Locate the cell with the specified text and output its (X, Y) center coordinate. 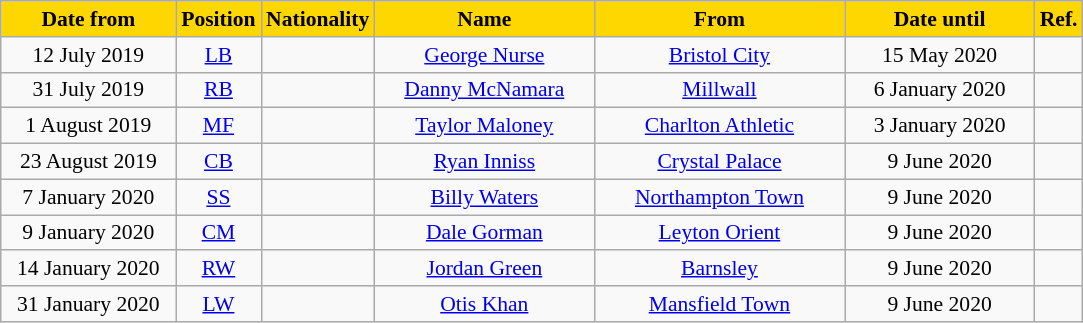
From (719, 19)
LB (218, 55)
Dale Gorman (484, 233)
MF (218, 126)
Taylor Maloney (484, 126)
Name (484, 19)
3 January 2020 (940, 126)
LW (218, 304)
Bristol City (719, 55)
Otis Khan (484, 304)
9 January 2020 (88, 233)
RW (218, 269)
15 May 2020 (940, 55)
Charlton Athletic (719, 126)
George Nurse (484, 55)
Date until (940, 19)
CM (218, 233)
RB (218, 90)
12 July 2019 (88, 55)
Mansfield Town (719, 304)
23 August 2019 (88, 162)
Crystal Palace (719, 162)
CB (218, 162)
6 January 2020 (940, 90)
Millwall (719, 90)
Leyton Orient (719, 233)
Nationality (318, 19)
Danny McNamara (484, 90)
Position (218, 19)
Billy Waters (484, 197)
7 January 2020 (88, 197)
Ref. (1059, 19)
Barnsley (719, 269)
Northampton Town (719, 197)
31 January 2020 (88, 304)
Ryan Inniss (484, 162)
31 July 2019 (88, 90)
Date from (88, 19)
14 January 2020 (88, 269)
Jordan Green (484, 269)
SS (218, 197)
1 August 2019 (88, 126)
